Determine the (X, Y) coordinate at the center of the cell enclosing the given text.  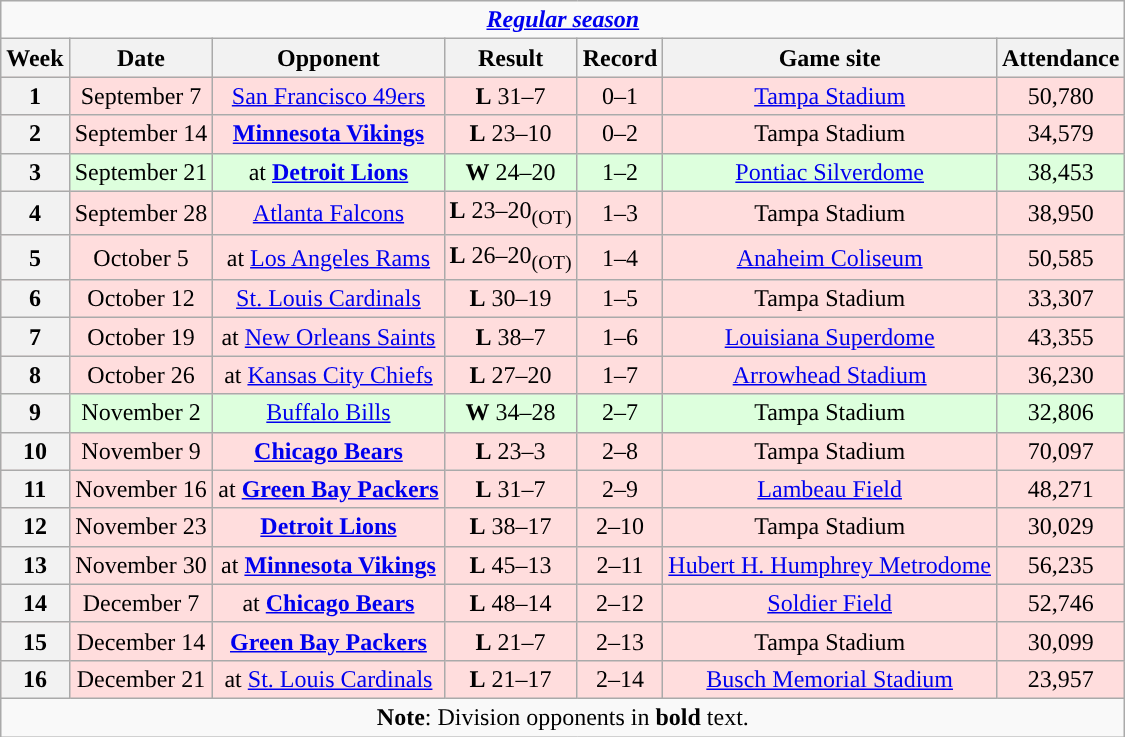
Soldier Field (830, 603)
Week (35, 58)
October 26 (141, 375)
Anaheim Coliseum (830, 257)
23,957 (1060, 679)
L 23–20(OT) (510, 213)
4 (35, 213)
Busch Memorial Stadium (830, 679)
2–9 (620, 489)
2–13 (620, 641)
November 23 (141, 527)
Minnesota Vikings (328, 134)
at Chicago Bears (328, 603)
48,271 (1060, 489)
2–8 (620, 451)
2–12 (620, 603)
W 24–20 (510, 172)
Game site (830, 58)
33,307 (1060, 299)
16 (35, 679)
Louisiana Superdome (830, 337)
October 12 (141, 299)
at New Orleans Saints (328, 337)
September 14 (141, 134)
50,780 (1060, 96)
Hubert H. Humphrey Metrodome (830, 565)
W 34–28 (510, 413)
Result (510, 58)
Arrowhead Stadium (830, 375)
L 23–3 (510, 451)
6 (35, 299)
1–6 (620, 337)
43,355 (1060, 337)
L 21–17 (510, 679)
3 (35, 172)
13 (35, 565)
December 7 (141, 603)
November 9 (141, 451)
L 48–14 (510, 603)
30,029 (1060, 527)
2–10 (620, 527)
at Detroit Lions (328, 172)
15 (35, 641)
2–7 (620, 413)
L 27–20 (510, 375)
1–4 (620, 257)
1 (35, 96)
L 38–7 (510, 337)
L 30–19 (510, 299)
52,746 (1060, 603)
November 2 (141, 413)
11 (35, 489)
Record (620, 58)
1–5 (620, 299)
December 14 (141, 641)
2 (35, 134)
30,099 (1060, 641)
at Los Angeles Rams (328, 257)
7 (35, 337)
September 28 (141, 213)
56,235 (1060, 565)
Opponent (328, 58)
36,230 (1060, 375)
Regular season (563, 20)
5 (35, 257)
L 38–17 (510, 527)
Date (141, 58)
L 26–20(OT) (510, 257)
2–14 (620, 679)
L 21–7 (510, 641)
Lambeau Field (830, 489)
October 5 (141, 257)
1–3 (620, 213)
32,806 (1060, 413)
November 30 (141, 565)
December 21 (141, 679)
12 (35, 527)
70,097 (1060, 451)
Chicago Bears (328, 451)
St. Louis Cardinals (328, 299)
November 16 (141, 489)
1–7 (620, 375)
9 (35, 413)
at St. Louis Cardinals (328, 679)
1–2 (620, 172)
L 23–10 (510, 134)
Detroit Lions (328, 527)
10 (35, 451)
San Francisco 49ers (328, 96)
14 (35, 603)
0–1 (620, 96)
38,453 (1060, 172)
8 (35, 375)
at Green Bay Packers (328, 489)
Buffalo Bills (328, 413)
Green Bay Packers (328, 641)
September 7 (141, 96)
Attendance (1060, 58)
34,579 (1060, 134)
Note: Division opponents in bold text. (563, 717)
Atlanta Falcons (328, 213)
at Kansas City Chiefs (328, 375)
2–11 (620, 565)
50,585 (1060, 257)
September 21 (141, 172)
October 19 (141, 337)
Pontiac Silverdome (830, 172)
0–2 (620, 134)
at Minnesota Vikings (328, 565)
38,950 (1060, 213)
L 45–13 (510, 565)
